Find where the given text appears and provide that cell's center as [X, Y] coordinate. 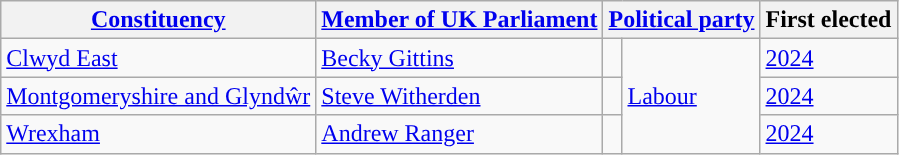
Montgomeryshire and Glyndŵr [158, 96]
Labour [691, 96]
Political party [682, 20]
Clwyd East [158, 58]
Steve Witherden [460, 96]
First elected [828, 20]
Constituency [158, 20]
Andrew Ranger [460, 134]
Becky Gittins [460, 58]
Member of UK Parliament [460, 20]
Wrexham [158, 134]
